Locate the cell with the specified text and output its (X, Y) center coordinate. 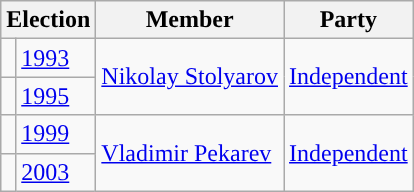
1995 (56, 96)
Vladimir Pekarev (190, 153)
Nikolay Stolyarov (190, 77)
Election (48, 20)
2003 (56, 172)
Party (349, 20)
1993 (56, 58)
1999 (56, 134)
Member (190, 20)
